Identify which cell holds the provided text, then report its [x, y] central coordinate. 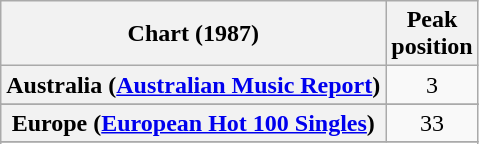
Chart (1987) [194, 34]
33 [432, 123]
Europe (European Hot 100 Singles) [194, 123]
3 [432, 85]
Peakposition [432, 34]
Australia (Australian Music Report) [194, 85]
